Pinpoint the cell where the given text exists, returning its (X, Y) midpoint coordinate. 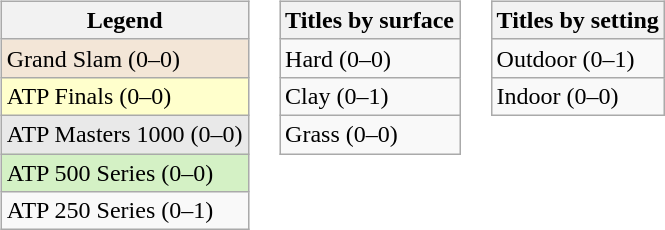
Clay (0–1) (370, 96)
Outdoor (0–1) (578, 58)
Titles by surface (370, 20)
Grass (0–0) (370, 134)
Titles by setting (578, 20)
Grand Slam (0–0) (124, 58)
Legend (124, 20)
ATP 500 Series (0–0) (124, 173)
ATP Masters 1000 (0–0) (124, 134)
ATP Finals (0–0) (124, 96)
Indoor (0–0) (578, 96)
ATP 250 Series (0–1) (124, 211)
Hard (0–0) (370, 58)
